For the text-containing cell, return its midpoint in [x, y] coordinate format. 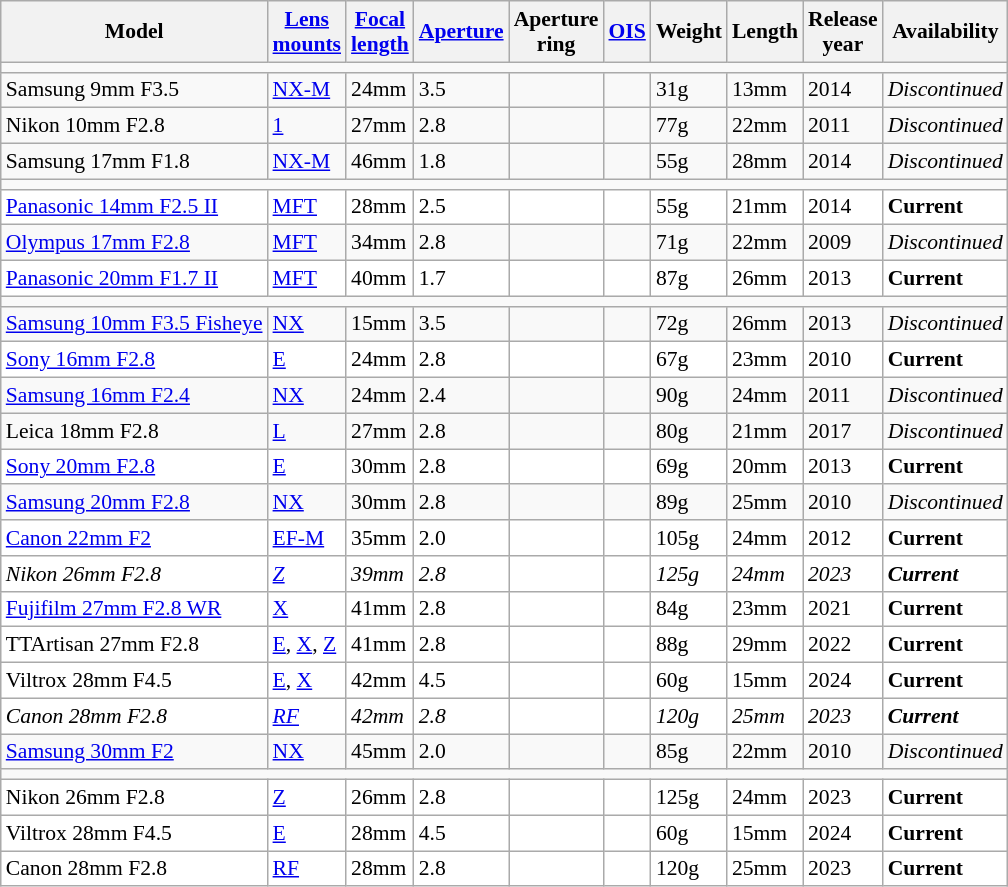
Samsung 20mm F2.8 [134, 503]
1.7 [462, 279]
80g [689, 431]
Model [134, 32]
Panasonic 20mm F1.7 II [134, 279]
Releaseyear [843, 32]
31g [689, 90]
E, X [308, 681]
1 [308, 126]
77g [689, 126]
Samsung 10mm F3.5 Fisheye [134, 324]
Canon 22mm F2 [134, 538]
Samsung 17mm F1.8 [134, 162]
2012 [843, 538]
OIS [626, 32]
Availability [946, 32]
Sony 16mm F2.8 [134, 360]
2017 [843, 431]
Nikon 10mm F2.8 [134, 126]
13mm [765, 90]
29mm [765, 645]
35mm [380, 538]
Samsung 9mm F3.5 [134, 90]
Sony 20mm F2.8 [134, 467]
X [308, 609]
2022 [843, 645]
34mm [380, 243]
E, X, Z [308, 645]
40mm [380, 279]
72g [689, 324]
2021 [843, 609]
71g [689, 243]
90g [689, 396]
39mm [380, 574]
Aperturering [556, 32]
1.8 [462, 162]
105g [689, 538]
87g [689, 279]
EF-M [308, 538]
Focallength [380, 32]
89g [689, 503]
Fujifilm 27mm F2.8 WR [134, 609]
Lensmounts [308, 32]
Panasonic 14mm F2.5 II [134, 207]
Aperture [462, 32]
84g [689, 609]
2.4 [462, 396]
Samsung 16mm F2.4 [134, 396]
TTArtisan 27mm F2.8 [134, 645]
Weight [689, 32]
Olympus 17mm F2.8 [134, 243]
69g [689, 467]
Samsung 30mm F2 [134, 752]
L [308, 431]
2009 [843, 243]
Leica 18mm F2.8 [134, 431]
20mm [765, 467]
2.5 [462, 207]
67g [689, 360]
Length [765, 32]
88g [689, 645]
85g [689, 752]
45mm [380, 752]
46mm [380, 162]
